Pinpoint the cell where the given text exists, returning its (x, y) midpoint coordinate. 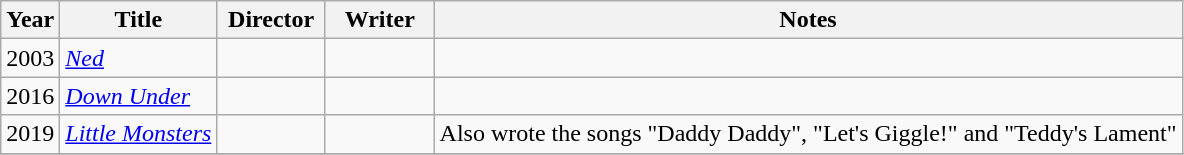
2019 (30, 134)
2016 (30, 96)
Ned (138, 58)
Year (30, 20)
Director (272, 20)
Also wrote the songs "Daddy Daddy", "Let's Giggle!" and "Teddy's Lament" (808, 134)
Little Monsters (138, 134)
Notes (808, 20)
Writer (380, 20)
2003 (30, 58)
Down Under (138, 96)
Title (138, 20)
